Output the [x, y] coordinate of the center of the cell containing the given text.  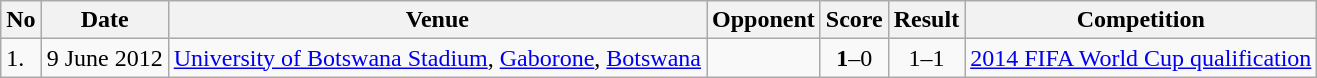
Date [104, 20]
1–1 [926, 58]
Result [926, 20]
No [21, 20]
Score [854, 20]
Opponent [764, 20]
University of Botswana Stadium, Gaborone, Botswana [437, 58]
2014 FIFA World Cup qualification [1141, 58]
Venue [437, 20]
Competition [1141, 20]
1–0 [854, 58]
1. [21, 58]
9 June 2012 [104, 58]
